Extract the (x, y) coordinate from the center of the cell holding the provided text.  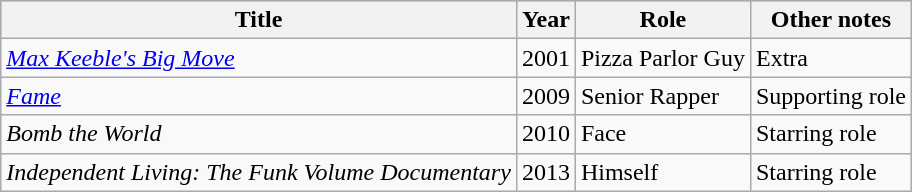
Extra (830, 58)
2009 (546, 96)
Max Keeble's Big Move (259, 58)
Bomb the World (259, 134)
Himself (662, 172)
Senior Rapper (662, 96)
2013 (546, 172)
Pizza Parlor Guy (662, 58)
2010 (546, 134)
Independent Living: The Funk Volume Documentary (259, 172)
Fame (259, 96)
Face (662, 134)
Role (662, 20)
Supporting role (830, 96)
Other notes (830, 20)
Year (546, 20)
2001 (546, 58)
Title (259, 20)
